Locate the cell with the specified text and output its [x, y] center coordinate. 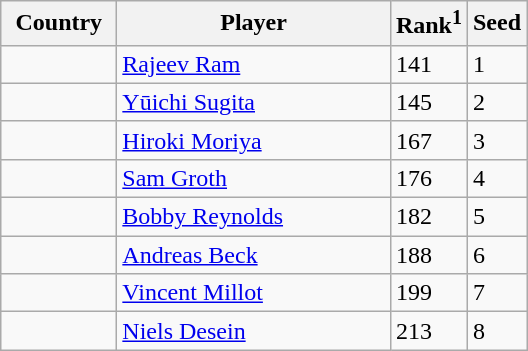
Hiroki Moriya [254, 140]
176 [428, 178]
Rank1 [428, 24]
141 [428, 64]
3 [496, 140]
188 [428, 255]
199 [428, 293]
2 [496, 102]
145 [428, 102]
Sam Groth [254, 178]
8 [496, 331]
Country [59, 24]
5 [496, 217]
182 [428, 217]
Niels Desein [254, 331]
4 [496, 178]
Seed [496, 24]
167 [428, 140]
Rajeev Ram [254, 64]
Andreas Beck [254, 255]
Vincent Millot [254, 293]
Yūichi Sugita [254, 102]
1 [496, 64]
Bobby Reynolds [254, 217]
6 [496, 255]
7 [496, 293]
Player [254, 24]
213 [428, 331]
